Return the [x, y] coordinate for the center point of the cell that contains the specified text.  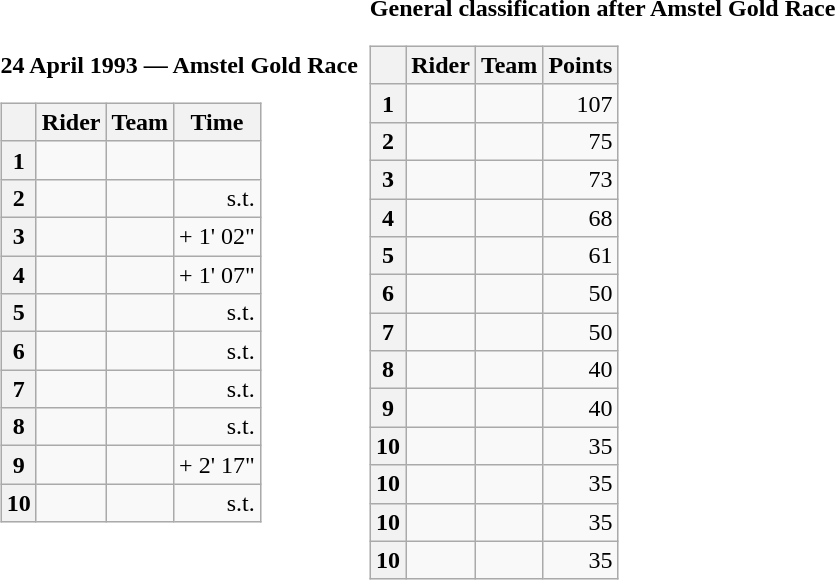
+ 1' 07" [218, 275]
68 [580, 217]
73 [580, 179]
107 [580, 103]
+ 2' 17" [218, 465]
Points [580, 65]
+ 1' 02" [218, 237]
Time [218, 122]
61 [580, 256]
75 [580, 141]
